Return the (X, Y) coordinate for the center point of the cell that contains the specified text.  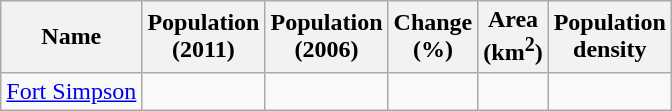
Fort Simpson (72, 91)
Population(2006) (326, 37)
Area(km2) (513, 37)
Change(%) (433, 37)
Populationdensity (610, 37)
Name (72, 37)
Population(2011) (204, 37)
